Pinpoint the cell where the given text exists, returning its (X, Y) midpoint coordinate. 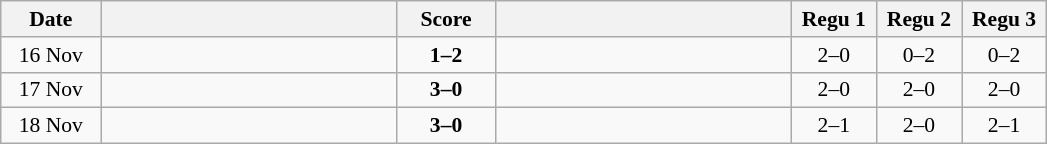
17 Nov (51, 90)
Regu 3 (1004, 19)
Regu 2 (918, 19)
Score (446, 19)
Date (51, 19)
16 Nov (51, 55)
18 Nov (51, 126)
Regu 1 (834, 19)
1–2 (446, 55)
